Find where the given text appears and provide that cell's center as (X, Y) coordinate. 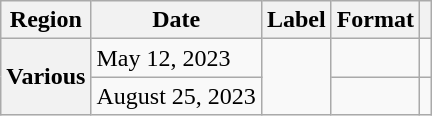
Region (46, 20)
Label (296, 20)
Various (46, 77)
Format (375, 20)
Date (176, 20)
August 25, 2023 (176, 96)
May 12, 2023 (176, 58)
